Search for the cell housing the specified text and yield its [x, y] center coordinate. 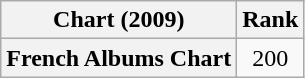
Chart (2009) [119, 20]
Rank [270, 20]
French Albums Chart [119, 58]
200 [270, 58]
